Extract the (x, y) coordinate from the center of the cell holding the provided text.  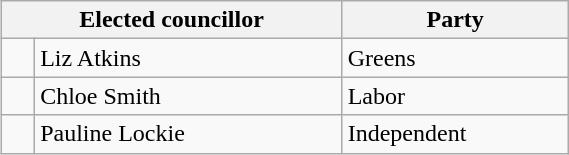
Elected councillor (172, 20)
Independent (455, 134)
Pauline Lockie (189, 134)
Greens (455, 58)
Chloe Smith (189, 96)
Party (455, 20)
Labor (455, 96)
Liz Atkins (189, 58)
